Scan for the cell matching the given text and deliver its [x, y] coordinate at center. 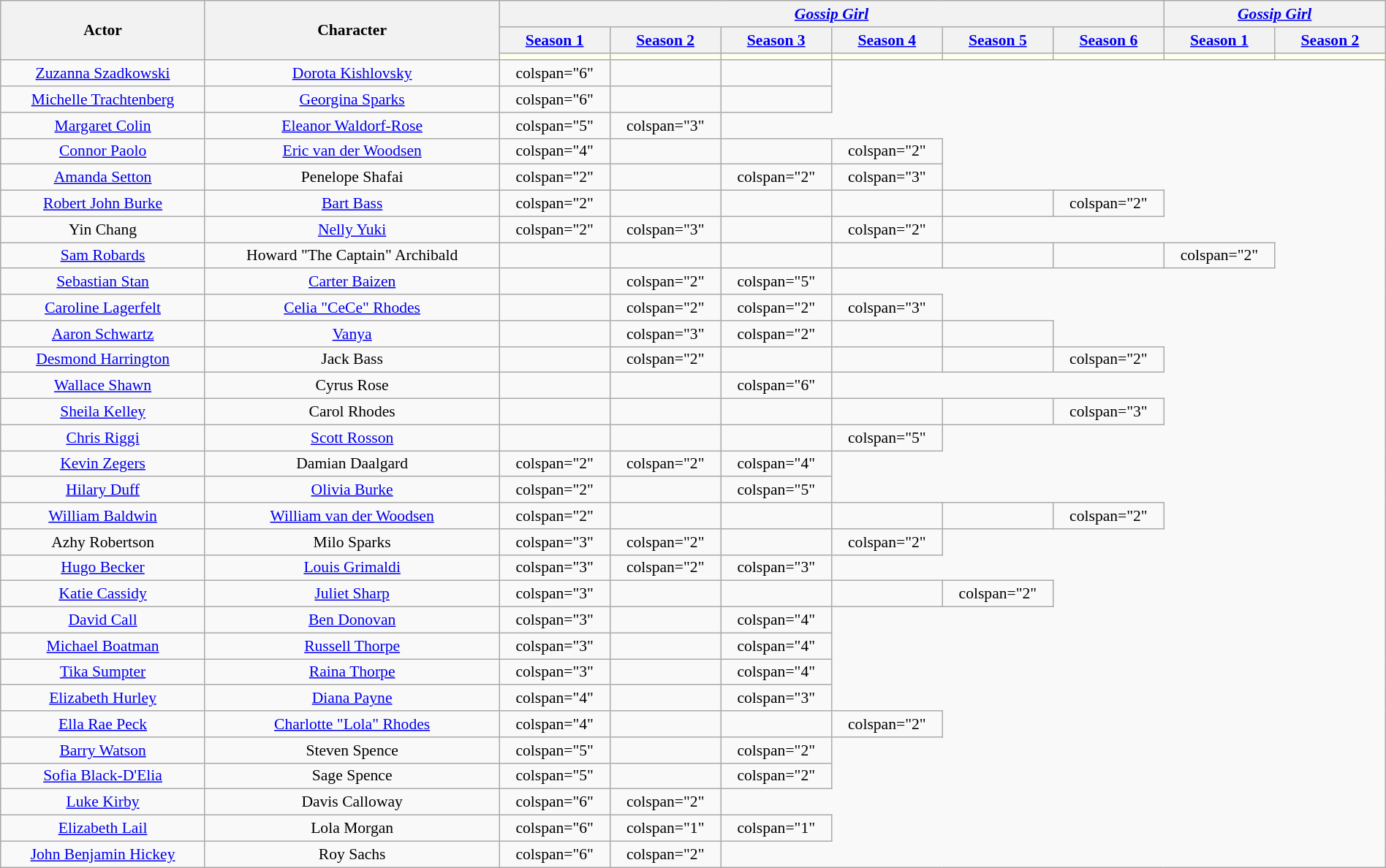
Kevin Zegers [103, 464]
Azhy Robertson [103, 542]
Celia "CeCe" Rhodes [352, 308]
Season 6 [1109, 40]
Connor Paolo [103, 151]
Carter Baizen [352, 282]
Luke Kirby [103, 802]
Raina Thorpe [352, 672]
Damian Daalgard [352, 464]
Sofia Black-D'Elia [103, 776]
Hilary Duff [103, 490]
Eleanor Waldorf-Rose [352, 126]
Ella Rae Peck [103, 724]
David Call [103, 620]
Diana Payne [352, 698]
Eric van der Woodsen [352, 151]
Davis Calloway [352, 802]
Scott Rosson [352, 438]
Sam Robards [103, 256]
Barry Watson [103, 750]
Roy Sachs [352, 854]
Ben Donovan [352, 620]
Michael Boatman [103, 646]
Michelle Trachtenberg [103, 99]
Georgina Sparks [352, 99]
Season 4 [887, 40]
Olivia Burke [352, 490]
Jack Bass [352, 359]
Russell Thorpe [352, 646]
Carol Rhodes [352, 412]
Season 3 [776, 40]
William van der Woodsen [352, 516]
Elizabeth Hurley [103, 698]
Aaron Schwartz [103, 334]
Caroline Lagerfelt [103, 308]
Character [352, 31]
Howard "The Captain" Archibald [352, 256]
Lola Morgan [352, 829]
Zuzanna Szadkowski [103, 74]
Wallace Shawn [103, 386]
Sheila Kelley [103, 412]
Chris Riggi [103, 438]
Season 5 [998, 40]
William Baldwin [103, 516]
Cyrus Rose [352, 386]
Amanda Setton [103, 178]
Milo Sparks [352, 542]
John Benjamin Hickey [103, 854]
Desmond Harrington [103, 359]
Bart Bass [352, 204]
Charlotte "Lola" Rhodes [352, 724]
Yin Chang [103, 229]
Sage Spence [352, 776]
Tika Sumpter [103, 672]
Katie Cassidy [103, 594]
Dorota Kishlovsky [352, 74]
Juliet Sharp [352, 594]
Elizabeth Lail [103, 829]
Vanya [352, 334]
Steven Spence [352, 750]
Actor [103, 31]
Hugo Becker [103, 568]
Louis Grimaldi [352, 568]
Robert John Burke [103, 204]
Nelly Yuki [352, 229]
Margaret Colin [103, 126]
Sebastian Stan [103, 282]
Penelope Shafai [352, 178]
